Search for the cell housing the specified text and yield its [X, Y] center coordinate. 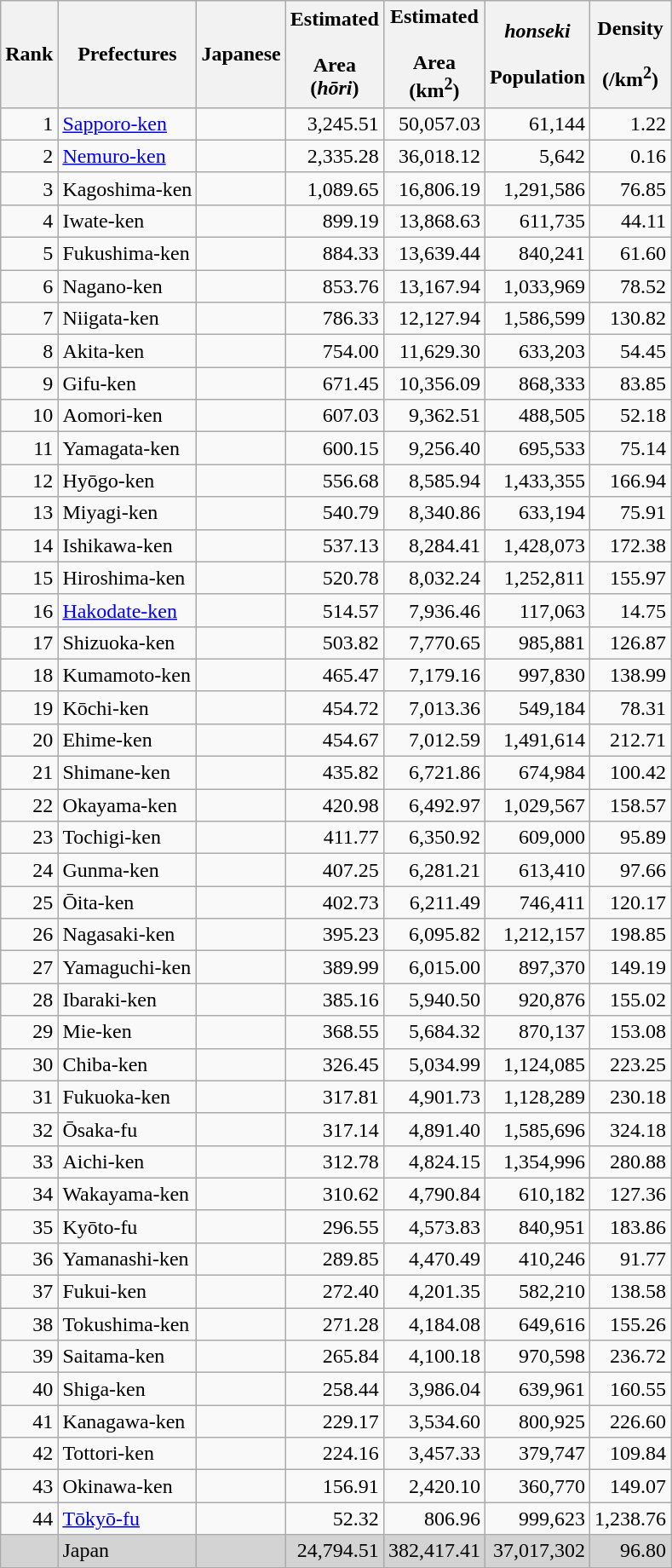
5,684.32 [434, 1032]
229.17 [334, 1421]
76.85 [630, 188]
312.78 [334, 1162]
1,428,073 [537, 545]
272.40 [334, 1292]
EstimatedArea (hōri) [334, 55]
91.77 [630, 1259]
4,100.18 [434, 1357]
582,210 [537, 1292]
465.47 [334, 675]
14 [29, 545]
1,252,811 [537, 578]
4,470.49 [434, 1259]
127.36 [630, 1194]
0.16 [630, 156]
Shimane-ken [128, 773]
Nagano-ken [128, 286]
20 [29, 740]
8 [29, 351]
Density(/km2) [630, 55]
Ishikawa-ken [128, 545]
695,533 [537, 448]
610,182 [537, 1194]
6,721.86 [434, 773]
149.19 [630, 967]
Nemuro-ken [128, 156]
5 [29, 254]
97.66 [630, 870]
326.45 [334, 1064]
402.73 [334, 902]
149.07 [630, 1486]
633,203 [537, 351]
6,492.97 [434, 805]
40 [29, 1389]
78.52 [630, 286]
Hiroshima-ken [128, 578]
41 [29, 1421]
Miyagi-ken [128, 513]
224.16 [334, 1454]
514.57 [334, 610]
8,585.94 [434, 481]
7,013.36 [434, 707]
868,333 [537, 383]
35 [29, 1226]
1 [29, 124]
4,790.84 [434, 1194]
970,598 [537, 1357]
12,127.94 [434, 319]
271.28 [334, 1324]
7,936.46 [434, 610]
39 [29, 1357]
138.99 [630, 675]
4,824.15 [434, 1162]
138.58 [630, 1292]
32 [29, 1129]
Chiba-ken [128, 1064]
7,012.59 [434, 740]
11 [29, 448]
Tōkyō-fu [128, 1519]
9 [29, 383]
853.76 [334, 286]
639,961 [537, 1389]
389.99 [334, 967]
158.57 [630, 805]
3,534.60 [434, 1421]
289.85 [334, 1259]
18 [29, 675]
1,212,157 [537, 935]
22 [29, 805]
Yamagata-ken [128, 448]
870,137 [537, 1032]
Fukushima-ken [128, 254]
Fukui-ken [128, 1292]
19 [29, 707]
9,256.40 [434, 448]
609,000 [537, 838]
156.91 [334, 1486]
6,095.82 [434, 935]
166.94 [630, 481]
Tokushima-ken [128, 1324]
786.33 [334, 319]
607.03 [334, 416]
2,335.28 [334, 156]
15 [29, 578]
317.14 [334, 1129]
4,184.08 [434, 1324]
37 [29, 1292]
155.02 [630, 1000]
24,794.51 [334, 1551]
549,184 [537, 707]
61,144 [537, 124]
6,015.00 [434, 967]
54.45 [630, 351]
109.84 [630, 1454]
Rank [29, 55]
3,457.33 [434, 1454]
Japan [128, 1551]
7 [29, 319]
13,167.94 [434, 286]
34 [29, 1194]
36 [29, 1259]
95.89 [630, 838]
1,033,969 [537, 286]
840,951 [537, 1226]
23 [29, 838]
96.80 [630, 1551]
Aichi-ken [128, 1162]
28 [29, 1000]
280.88 [630, 1162]
1,089.65 [334, 188]
360,770 [537, 1486]
24 [29, 870]
Yamaguchi-ken [128, 967]
Gunma-ken [128, 870]
25 [29, 902]
556.68 [334, 481]
920,876 [537, 1000]
258.44 [334, 1389]
37,017,302 [537, 1551]
61.60 [630, 254]
44.11 [630, 221]
226.60 [630, 1421]
223.25 [630, 1064]
212.71 [630, 740]
52.32 [334, 1519]
3,986.04 [434, 1389]
411.77 [334, 838]
Hyōgo-ken [128, 481]
Okayama-ken [128, 805]
884.33 [334, 254]
382,417.41 [434, 1551]
4,901.73 [434, 1097]
613,410 [537, 870]
16 [29, 610]
Saitama-ken [128, 1357]
537.13 [334, 545]
10 [29, 416]
230.18 [630, 1097]
985,881 [537, 643]
1,128,289 [537, 1097]
1.22 [630, 124]
5,034.99 [434, 1064]
13 [29, 513]
42 [29, 1454]
Ibaraki-ken [128, 1000]
21 [29, 773]
Ehime-ken [128, 740]
1,291,586 [537, 188]
236.72 [630, 1357]
153.08 [630, 1032]
EstimatedArea (km2) [434, 55]
Tochigi-ken [128, 838]
8,340.86 [434, 513]
31 [29, 1097]
17 [29, 643]
3,245.51 [334, 124]
Kyōto-fu [128, 1226]
Hakodate-ken [128, 610]
1,585,696 [537, 1129]
Kumamoto-ken [128, 675]
1,433,355 [537, 481]
1,491,614 [537, 740]
Nagasaki-ken [128, 935]
75.91 [630, 513]
11,629.30 [434, 351]
6 [29, 286]
435.82 [334, 773]
16,806.19 [434, 188]
198.85 [630, 935]
183.86 [630, 1226]
8,284.41 [434, 545]
Niigata-ken [128, 319]
310.62 [334, 1194]
1,124,085 [537, 1064]
Fukuoka-ken [128, 1097]
800,925 [537, 1421]
155.97 [630, 578]
454.72 [334, 707]
38 [29, 1324]
600.15 [334, 448]
Japanese [241, 55]
10,356.09 [434, 383]
265.84 [334, 1357]
4 [29, 221]
14.75 [630, 610]
674,984 [537, 773]
155.26 [630, 1324]
410,246 [537, 1259]
7,179.16 [434, 675]
Gifu-ken [128, 383]
Prefectures [128, 55]
897,370 [537, 967]
52.18 [630, 416]
6,211.49 [434, 902]
1,238.76 [630, 1519]
Ōsaka-fu [128, 1129]
1,354,996 [537, 1162]
33 [29, 1162]
395.23 [334, 935]
36,018.12 [434, 156]
Kagoshima-ken [128, 188]
Okinawa-ken [128, 1486]
120.17 [630, 902]
26 [29, 935]
29 [29, 1032]
27 [29, 967]
899.19 [334, 221]
Shizuoka-ken [128, 643]
43 [29, 1486]
117,063 [537, 610]
420.98 [334, 805]
83.85 [630, 383]
Kanagawa-ken [128, 1421]
540.79 [334, 513]
Kōchi-ken [128, 707]
Shiga-ken [128, 1389]
5,940.50 [434, 1000]
12 [29, 481]
4,891.40 [434, 1129]
9,362.51 [434, 416]
8,032.24 [434, 578]
6,350.92 [434, 838]
44 [29, 1519]
Mie-ken [128, 1032]
503.82 [334, 643]
324.18 [630, 1129]
130.82 [630, 319]
75.14 [630, 448]
7,770.65 [434, 643]
Iwate-ken [128, 221]
2,420.10 [434, 1486]
2 [29, 156]
1,029,567 [537, 805]
671.45 [334, 383]
611,735 [537, 221]
Sapporo-ken [128, 124]
407.25 [334, 870]
806.96 [434, 1519]
100.42 [630, 773]
13,868.63 [434, 221]
379,747 [537, 1454]
5,642 [537, 156]
13,639.44 [434, 254]
754.00 [334, 351]
Wakayama-ken [128, 1194]
4,573.83 [434, 1226]
1,586,599 [537, 319]
4,201.35 [434, 1292]
649,616 [537, 1324]
999,623 [537, 1519]
Ōita-ken [128, 902]
840,241 [537, 254]
633,194 [537, 513]
520.78 [334, 578]
746,411 [537, 902]
317.81 [334, 1097]
Aomori-ken [128, 416]
172.38 [630, 545]
6,281.21 [434, 870]
Yamanashi-ken [128, 1259]
Akita-ken [128, 351]
385.16 [334, 1000]
488,505 [537, 416]
Tottori-ken [128, 1454]
160.55 [630, 1389]
30 [29, 1064]
296.55 [334, 1226]
3 [29, 188]
78.31 [630, 707]
454.67 [334, 740]
126.87 [630, 643]
honsekiPopulation [537, 55]
997,830 [537, 675]
368.55 [334, 1032]
50,057.03 [434, 124]
